Search for the cell housing the specified text and yield its [X, Y] center coordinate. 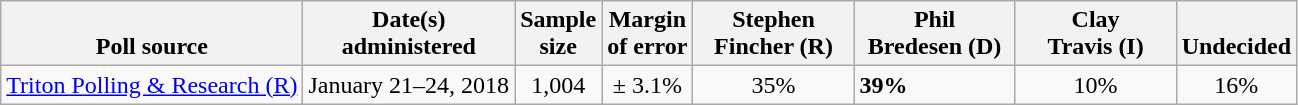
Poll source [152, 34]
Samplesize [558, 34]
Marginof error [648, 34]
January 21–24, 2018 [409, 85]
39% [934, 85]
PhilBredesen (D) [934, 34]
16% [1236, 85]
ClayTravis (I) [1096, 34]
1,004 [558, 85]
± 3.1% [648, 85]
Date(s)administered [409, 34]
10% [1096, 85]
Undecided [1236, 34]
StephenFincher (R) [774, 34]
Triton Polling & Research (R) [152, 85]
35% [774, 85]
